Provide the [X, Y] coordinate of the cell's center where the given text is located.  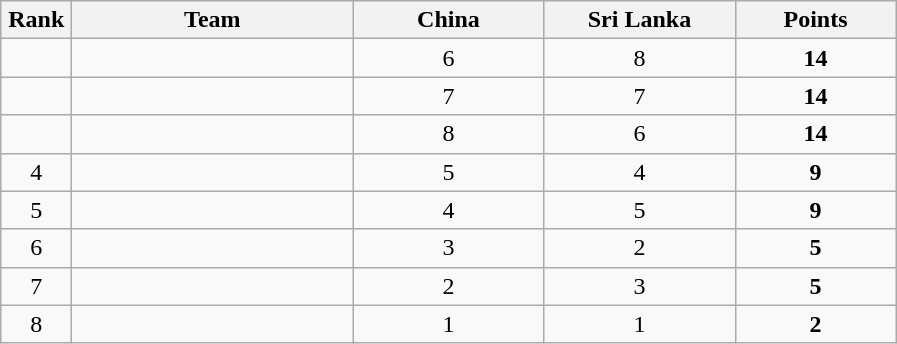
Team [212, 20]
Points [816, 20]
China [448, 20]
Sri Lanka [640, 20]
Rank [36, 20]
